From the cell containing the given text, extract its center point as [X, Y] coordinate. 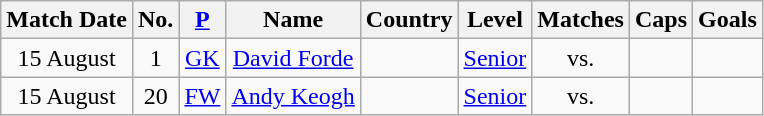
Match Date [67, 20]
Caps [660, 20]
No. [155, 20]
Level [495, 20]
Country [409, 20]
FW [202, 96]
P [202, 20]
Andy Keogh [293, 96]
Name [293, 20]
1 [155, 58]
Matches [581, 20]
20 [155, 96]
Goals [728, 20]
David Forde [293, 58]
GK [202, 58]
